Pinpoint the cell where the given text exists, returning its [X, Y] midpoint coordinate. 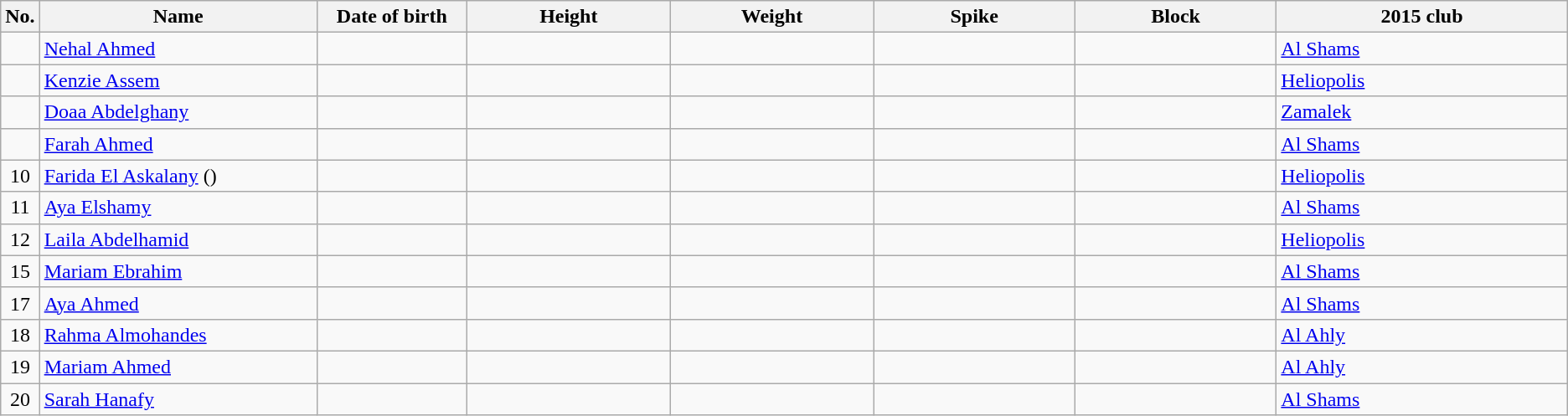
Rahma Almohandes [178, 335]
Block [1176, 17]
10 [20, 176]
12 [20, 239]
Spike [974, 17]
Sarah Hanafy [178, 399]
Kenzie Assem [178, 80]
Farah Ahmed [178, 144]
Name [178, 17]
Aya Ahmed [178, 303]
Mariam Ebrahim [178, 271]
Weight [772, 17]
Mariam Ahmed [178, 367]
Nehal Ahmed [178, 49]
No. [20, 17]
Doaa Abdelghany [178, 112]
Laila Abdelhamid [178, 239]
Zamalek [1422, 112]
18 [20, 335]
2015 club [1422, 17]
Height [569, 17]
17 [20, 303]
Farida El Askalany () [178, 176]
20 [20, 399]
Aya Elshamy [178, 208]
Date of birth [392, 17]
15 [20, 271]
19 [20, 367]
11 [20, 208]
